Provide the [X, Y] coordinate of the cell's center where the given text is located.  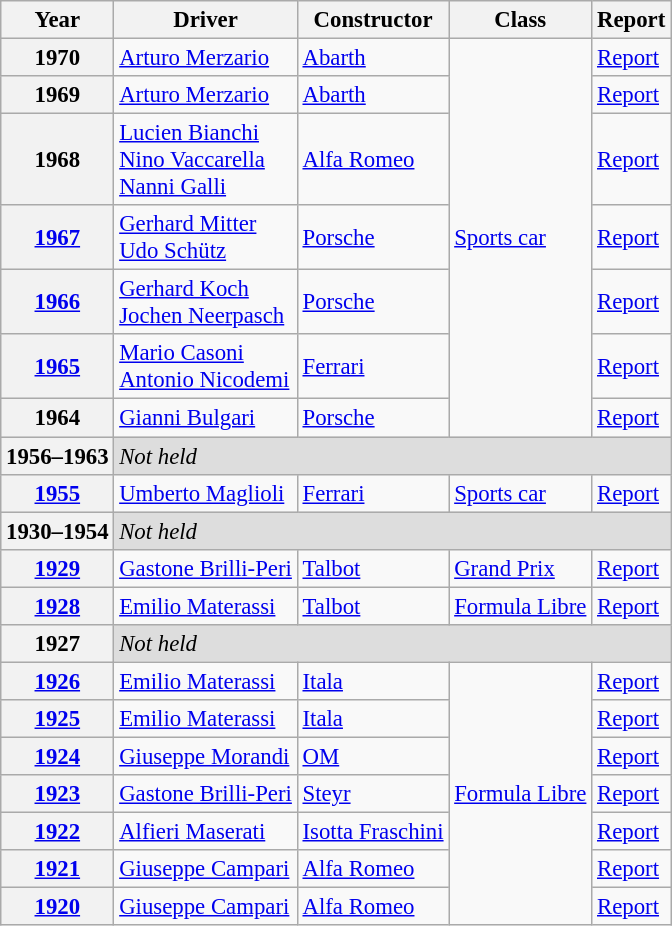
1964 [58, 418]
1968 [58, 160]
Umberto Maglioli [206, 493]
Class [520, 20]
1970 [58, 58]
Grand Prix [520, 568]
1921 [58, 869]
1966 [58, 302]
Steyr [373, 794]
1926 [58, 681]
1924 [58, 756]
1955 [58, 493]
1927 [58, 644]
Constructor [373, 20]
Alfieri Maserati [206, 832]
Gianni Bulgari [206, 418]
Isotta Fraschini [373, 832]
1965 [58, 366]
1956–1963 [58, 456]
1967 [58, 238]
1928 [58, 606]
1922 [58, 832]
Driver [206, 20]
1930–1954 [58, 531]
1920 [58, 907]
1923 [58, 794]
Lucien Bianchi Nino Vaccarella Nanni Galli [206, 160]
Year [58, 20]
Mario Casoni Antonio Nicodemi [206, 366]
OM [373, 756]
1929 [58, 568]
Gerhard Mitter Udo Schütz [206, 238]
Gerhard Koch Jochen Neerpasch [206, 302]
1969 [58, 95]
1925 [58, 719]
Giuseppe Morandi [206, 756]
